Provide the (X, Y) coordinate of the cell's center where the given text is located.  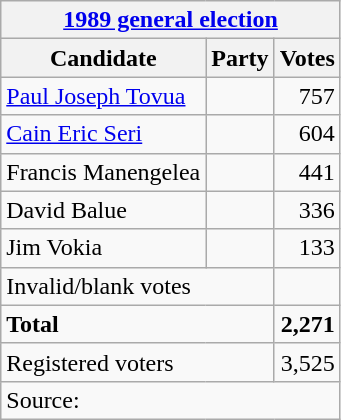
Jim Vokia (104, 248)
336 (307, 210)
2,271 (307, 324)
Candidate (104, 58)
757 (307, 96)
Party (240, 58)
Registered voters (138, 362)
Cain Eric Seri (104, 134)
133 (307, 248)
441 (307, 172)
Invalid/blank votes (138, 286)
Total (138, 324)
1989 general election (171, 20)
Source: (171, 400)
Votes (307, 58)
Paul Joseph Tovua (104, 96)
Francis Manengelea (104, 172)
604 (307, 134)
3,525 (307, 362)
David Balue (104, 210)
